Pinpoint the cell where the given text exists, returning its (x, y) midpoint coordinate. 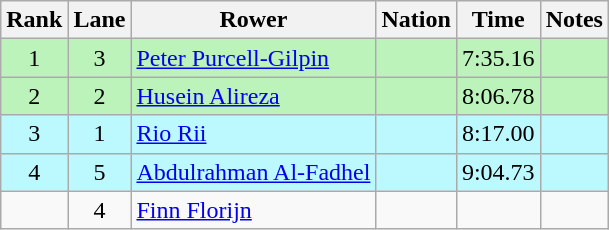
Notes (574, 20)
Time (498, 20)
Rank (34, 20)
7:35.16 (498, 58)
Nation (416, 20)
Lane (100, 20)
Rower (254, 20)
5 (100, 172)
Husein Alireza (254, 96)
Finn Florijn (254, 210)
Abdulrahman Al-Fadhel (254, 172)
Rio Rii (254, 134)
Peter Purcell-Gilpin (254, 58)
8:06.78 (498, 96)
8:17.00 (498, 134)
9:04.73 (498, 172)
